For the text-containing cell, return its midpoint in [X, Y] coordinate format. 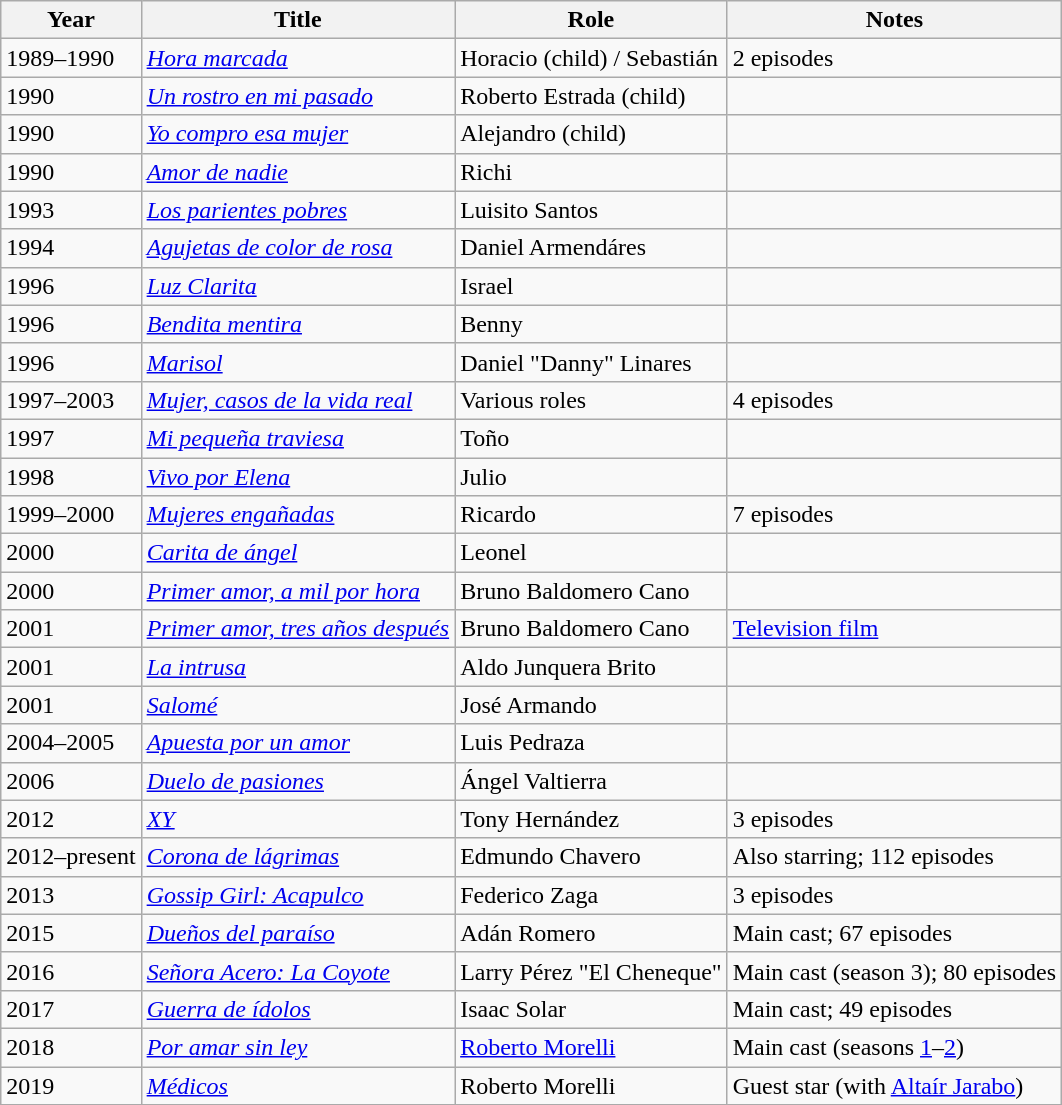
Main cast (season 3); 80 episodes [894, 971]
2 episodes [894, 58]
Ricardo [592, 515]
2004–2005 [71, 743]
Luisito Santos [592, 210]
Luis Pedraza [592, 743]
Yo compro esa mujer [298, 134]
Daniel "Danny" Linares [592, 362]
Luz Clarita [298, 286]
Horacio (child) / Sebastián [592, 58]
José Armando [592, 705]
Duelo de pasiones [298, 781]
Mujer, casos de la vida real [298, 400]
2013 [71, 895]
1998 [71, 477]
1997–2003 [71, 400]
Main cast (seasons 1–2) [894, 1047]
1997 [71, 438]
Toño [592, 438]
Various roles [592, 400]
Tony Hernández [592, 819]
Year [71, 20]
2006 [71, 781]
Also starring; 112 episodes [894, 857]
Médicos [298, 1085]
Israel [592, 286]
Primer amor, tres años después [298, 629]
Title [298, 20]
Richi [592, 172]
Roberto Estrada (child) [592, 96]
Mujeres engañadas [298, 515]
Alejandro (child) [592, 134]
Carita de ángel [298, 553]
2016 [71, 971]
Mi pequeña traviesa [298, 438]
Leonel [592, 553]
Marisol [298, 362]
4 episodes [894, 400]
Bendita mentira [298, 324]
Role [592, 20]
Daniel Armendáres [592, 248]
Por amar sin ley [298, 1047]
Federico Zaga [592, 895]
2015 [71, 933]
Adán Romero [592, 933]
Main cast; 67 episodes [894, 933]
Main cast; 49 episodes [894, 1009]
7 episodes [894, 515]
Isaac Solar [592, 1009]
Hora marcada [298, 58]
Julio [592, 477]
Notes [894, 20]
2018 [71, 1047]
2019 [71, 1085]
Salomé [298, 705]
Guest star (with Altaír Jarabo) [894, 1085]
Dueños del paraíso [298, 933]
1989–1990 [71, 58]
Un rostro en mi pasado [298, 96]
La intrusa [298, 667]
1999–2000 [71, 515]
Television film [894, 629]
Corona de lágrimas [298, 857]
Larry Pérez "El Cheneque" [592, 971]
1994 [71, 248]
Agujetas de color de rosa [298, 248]
Benny [592, 324]
XY [298, 819]
Vivo por Elena [298, 477]
Amor de nadie [298, 172]
Edmundo Chavero [592, 857]
Primer amor, a mil por hora [298, 591]
2012 [71, 819]
Apuesta por un amor [298, 743]
Señora Acero: La Coyote [298, 971]
Los parientes pobres [298, 210]
Guerra de ídolos [298, 1009]
2017 [71, 1009]
1993 [71, 210]
Ángel Valtierra [592, 781]
Aldo Junquera Brito [592, 667]
2012–present [71, 857]
Gossip Girl: Acapulco [298, 895]
